Output the [x, y] coordinate of the center of the cell containing the given text.  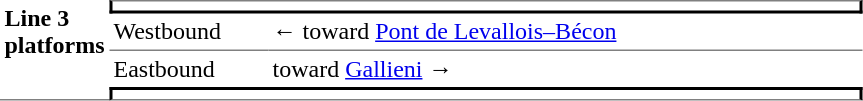
Eastbound [188, 69]
Westbound [188, 33]
Line 3 platforms [54, 50]
toward Gallieni → [565, 69]
← toward Pont de Levallois–Bécon [565, 33]
